Extract the (X, Y) coordinate from the center of the cell holding the provided text.  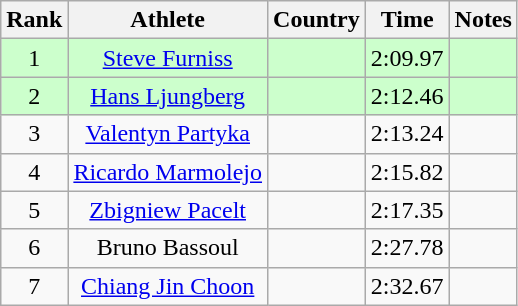
Rank (34, 20)
2:32.67 (407, 286)
6 (34, 248)
2:15.82 (407, 172)
Country (317, 20)
3 (34, 134)
2:12.46 (407, 96)
Hans Ljungberg (168, 96)
Athlete (168, 20)
Notes (483, 20)
Bruno Bassoul (168, 248)
Ricardo Marmolejo (168, 172)
2:13.24 (407, 134)
7 (34, 286)
Chiang Jin Choon (168, 286)
Time (407, 20)
Valentyn Partyka (168, 134)
5 (34, 210)
2 (34, 96)
2:09.97 (407, 58)
Steve Furniss (168, 58)
Zbigniew Pacelt (168, 210)
1 (34, 58)
4 (34, 172)
2:17.35 (407, 210)
2:27.78 (407, 248)
